Return (X, Y) of the center of cell containing provided text 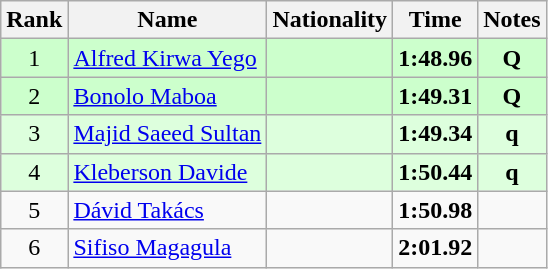
Sifiso Magagula (168, 248)
1:49.34 (436, 134)
Rank (34, 20)
Kleberson Davide (168, 172)
Dávid Takács (168, 210)
Nationality (330, 20)
5 (34, 210)
Name (168, 20)
3 (34, 134)
2 (34, 96)
2:01.92 (436, 248)
1:48.96 (436, 58)
1:50.44 (436, 172)
Majid Saeed Sultan (168, 134)
Time (436, 20)
4 (34, 172)
Bonolo Maboa (168, 96)
Alfred Kirwa Yego (168, 58)
1:50.98 (436, 210)
1 (34, 58)
6 (34, 248)
Notes (512, 20)
1:49.31 (436, 96)
